For the text-containing cell, return its midpoint in [X, Y] coordinate format. 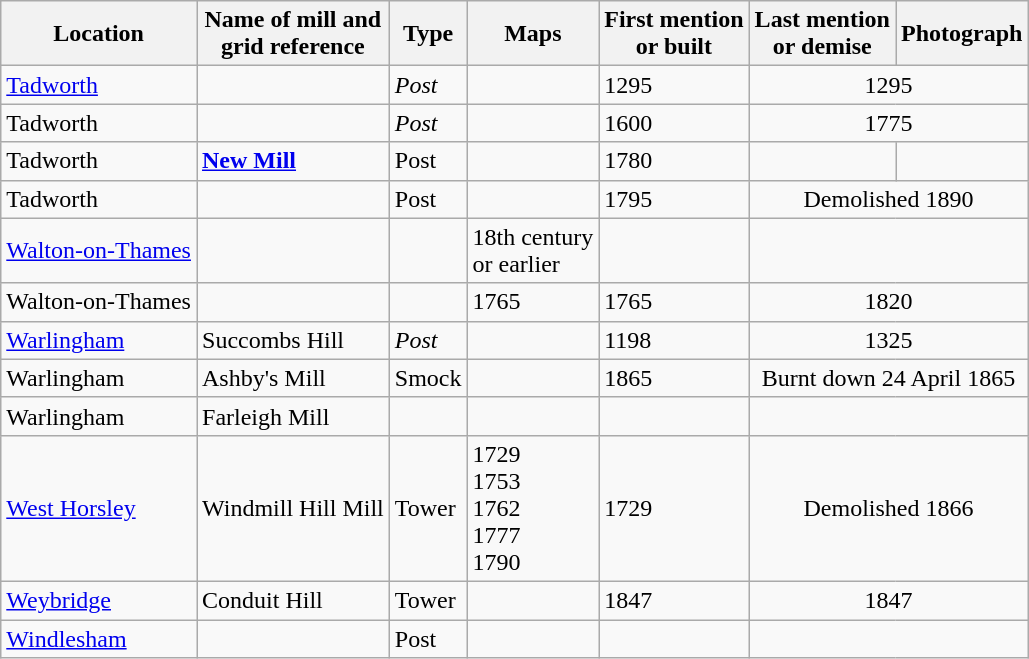
1775 [888, 123]
Photograph [962, 34]
Demolished 1890 [888, 199]
West Horsley [99, 508]
18th centuryor earlier [533, 250]
1780 [674, 161]
Conduit Hill [292, 600]
First mentionor built [674, 34]
Windmill Hill Mill [292, 508]
Last mention or demise [822, 34]
Weybridge [99, 600]
1820 [888, 302]
Windlesham [99, 639]
Burnt down 24 April 1865 [888, 378]
1729 [674, 508]
Ashby's Mill [292, 378]
1795 [674, 199]
1865 [674, 378]
Succombs Hill [292, 340]
1600 [674, 123]
Location [99, 34]
Smock [428, 378]
Name of mill andgrid reference [292, 34]
New Mill [292, 161]
Type [428, 34]
17291753176217771790 [533, 508]
Maps [533, 34]
1325 [888, 340]
Farleigh Mill [292, 416]
1198 [674, 340]
Demolished 1866 [888, 508]
